Capture the cell that displays the provided text and extract its (x, y) central coordinate. 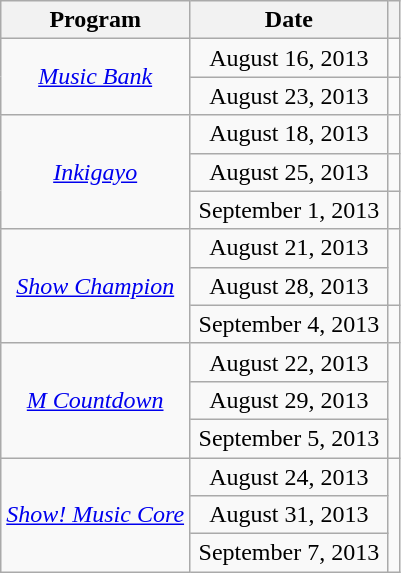
Show Champion (96, 286)
Show! Music Core (96, 515)
September 7, 2013 (290, 553)
September 1, 2013 (290, 210)
August 28, 2013 (290, 286)
Program (96, 20)
August 22, 2013 (290, 362)
August 25, 2013 (290, 172)
Music Bank (96, 77)
August 16, 2013 (290, 58)
Date (290, 20)
August 31, 2013 (290, 515)
August 18, 2013 (290, 134)
August 23, 2013 (290, 96)
August 24, 2013 (290, 477)
August 21, 2013 (290, 248)
M Countdown (96, 400)
September 4, 2013 (290, 324)
September 5, 2013 (290, 438)
August 29, 2013 (290, 400)
Inkigayo (96, 172)
